Find where the given text appears and provide that cell's center as (x, y) coordinate. 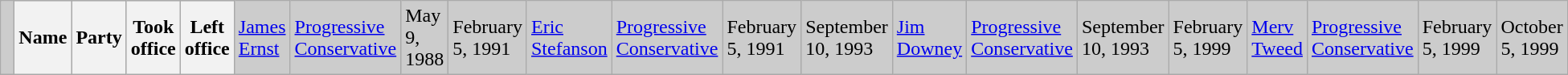
Party (99, 38)
Name (43, 38)
Jim Downey (929, 38)
James Ernst (262, 38)
Eric Stefanson (569, 38)
Merv Tweed (1278, 38)
Took office (153, 38)
October 5, 1999 (1532, 38)
May 9, 1988 (424, 38)
Left office (207, 38)
